Output the (x, y) coordinate of the center of the cell containing the given text.  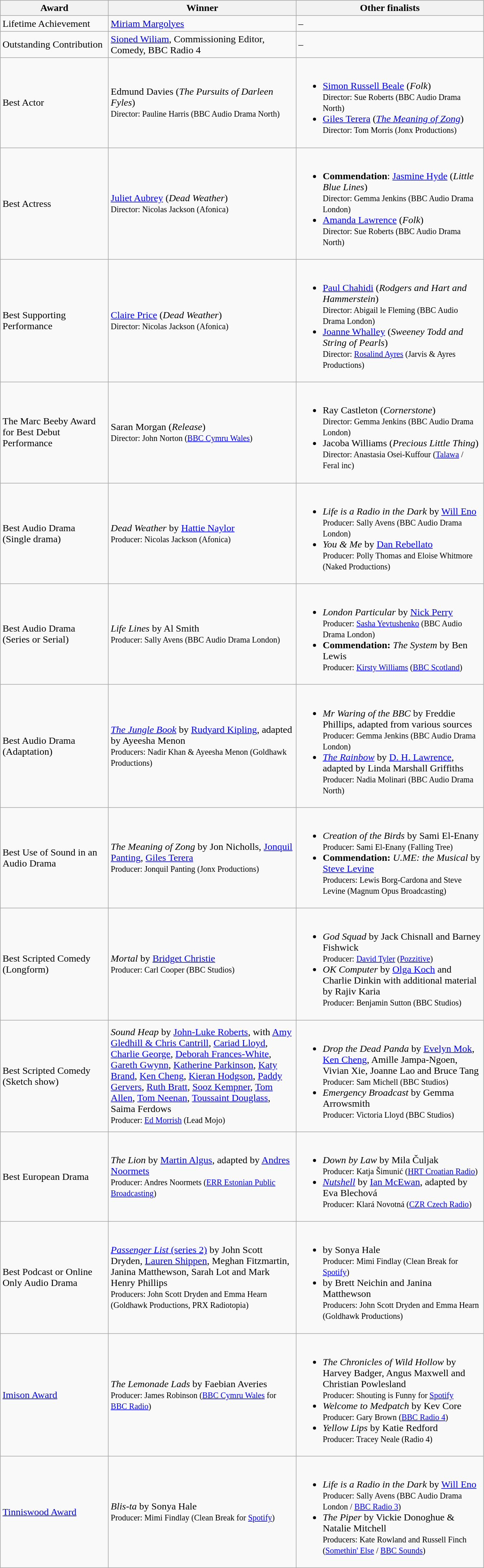
Life Lines by Al SmithProducer: Sally Avens (BBC Audio Drama London) (203, 634)
The Lion by Martin Algus, adapted by Andres NoormetsProducer: Andres Noormets (ERR Estonian Public Broadcasting) (203, 1177)
The Lemonade Lads by Faebian AveriesProducer: James Robinson (BBC Cymru Wales for BBC Radio) (203, 1395)
Mortal by Bridget ChristieProducer: Carl Cooper (BBC Studios) (203, 964)
Outstanding Contribution (55, 45)
Best Supporting Performance (55, 321)
Best Actress (55, 203)
The Marc Beeby Award for Best Debut Performance (55, 432)
Lifetime Achievement (55, 24)
Award (55, 8)
Tinniswood Award (55, 1512)
The Meaning of Zong by Jon Nicholls, Jonquil Panting, Giles TereraProducer: Jonquil Panting (Jonx Productions) (203, 858)
Best European Drama (55, 1177)
Juliet Aubrey (Dead Weather)Director: Nicolas Jackson (Afonica) (203, 203)
Dead Weather by Hattie NaylorProducer: Nicolas Jackson (Afonica) (203, 533)
Imison Award (55, 1395)
Edmund Davies (The Pursuits of Darleen Fyles)Director: Pauline Harris (BBC Audio Drama North) (203, 102)
Miriam Margolyes (203, 24)
Best Scripted Comedy(Sketch show) (55, 1076)
Other finalists (390, 8)
Best Audio Drama(Adaptation) (55, 746)
Saran Morgan (Release)Director: John Norton (BBC Cymru Wales) (203, 432)
Best Audio Drama(Series or Serial) (55, 634)
Best Audio Drama(Single drama) (55, 533)
Best Use of Sound in an Audio Drama (55, 858)
Blis-ta by Sonya HaleProducer: Mimi Findlay (Clean Break for Spotify) (203, 1512)
Sioned Wiliam, Commissioning Editor, Comedy, BBC Radio 4 (203, 45)
Best Podcast or Online Only Audio Drama (55, 1278)
Best Actor (55, 102)
Simon Russell Beale (Folk)Director: Sue Roberts (BBC Audio Drama North)Giles Terera (The Meaning of Zong)Director: Tom Morris (Jonx Productions) (390, 102)
The Jungle Book by Rudyard Kipling, adapted by Ayeesha MenonProducers: Nadir Khan & Ayeesha Menon (Goldhawk Productions) (203, 746)
Claire Price (Dead Weather)Director: Nicolas Jackson (Afonica) (203, 321)
Best Scripted Comedy(Longform) (55, 964)
Winner (203, 8)
